Scan for the cell matching the given text and deliver its [X, Y] coordinate at center. 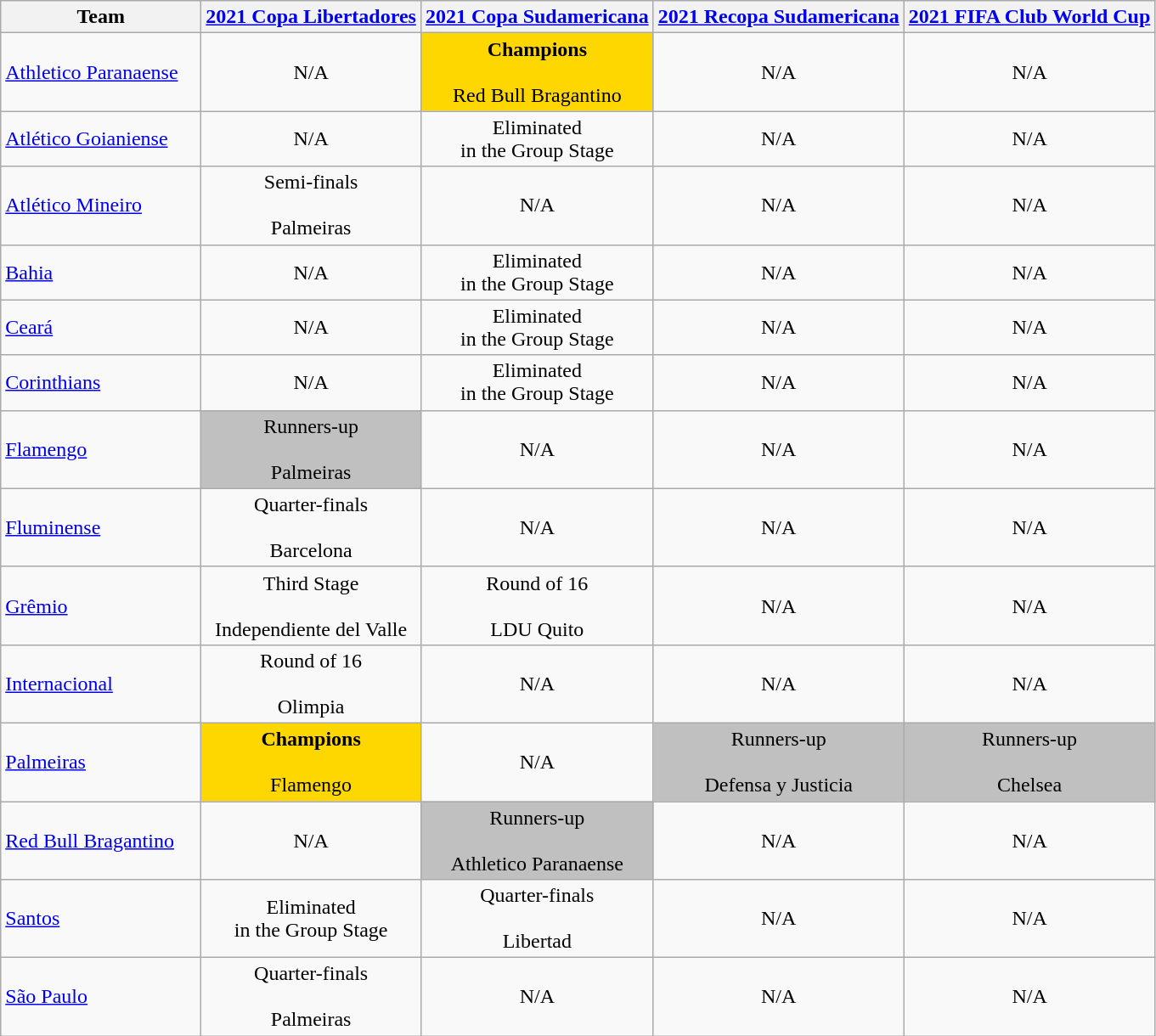
Quarter-finals Libertad [537, 919]
Red Bull Bragantino [101, 841]
São Paulo [101, 997]
Champions Flamengo [311, 762]
Santos [101, 919]
Fluminense [101, 527]
2021 Copa Sudamericana [537, 17]
Round of 16 LDU Quito [537, 605]
Quarter-finals Palmeiras [311, 997]
Champions Red Bull Bragantino [537, 72]
Third Stage Independiente del Valle [311, 605]
Ceará [101, 328]
Atlético Goianiense [101, 139]
Round of 16 Olimpia [311, 684]
Runners-up Chelsea [1029, 762]
Runners-up Athletico Paranaense [537, 841]
2021 Recopa Sudamericana [778, 17]
Atlético Mineiro [101, 206]
Semi-finals Palmeiras [311, 206]
2021 Copa Libertadores [311, 17]
Bahia [101, 272]
Runners-up Palmeiras [311, 449]
Grêmio [101, 605]
Athletico Paranaense [101, 72]
Corinthians [101, 382]
Internacional [101, 684]
Flamengo [101, 449]
Team [101, 17]
Quarter-finals Barcelona [311, 527]
Palmeiras [101, 762]
Runners-up Defensa y Justicia [778, 762]
2021 FIFA Club World Cup [1029, 17]
